Extract the [X, Y] coordinate from the center of the cell holding the provided text.  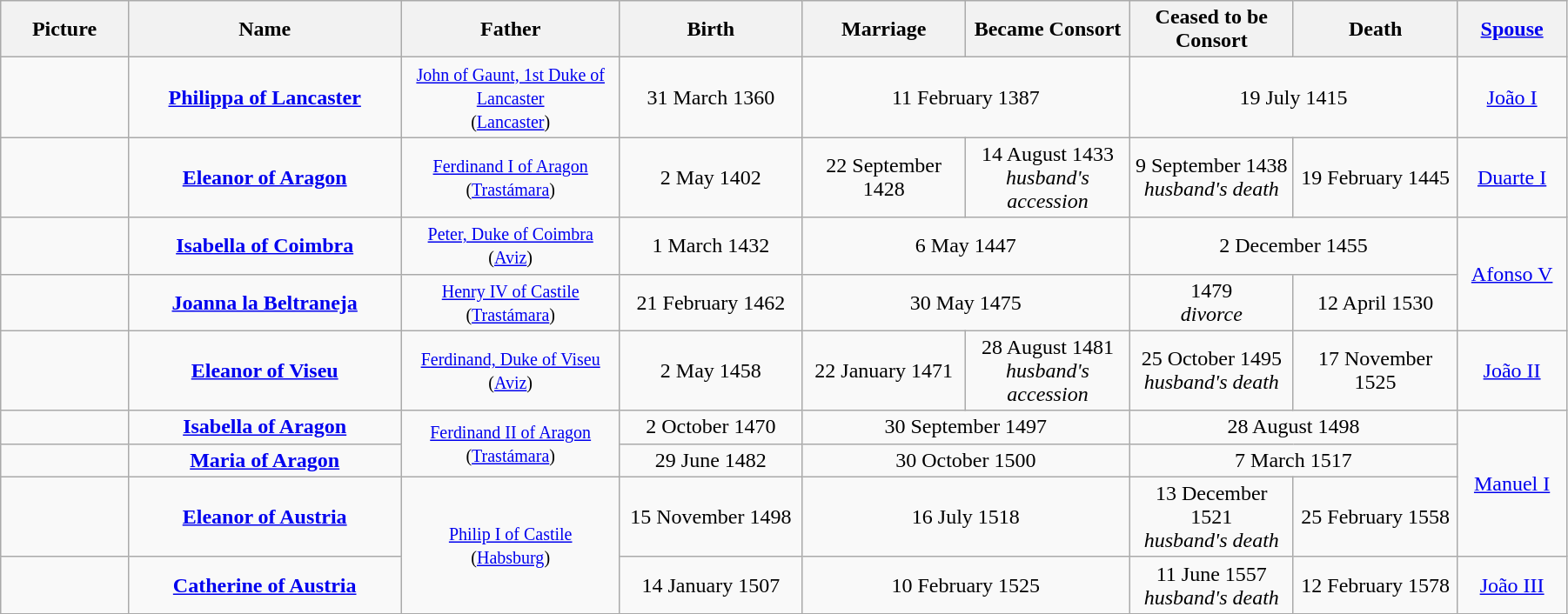
25 February 1558 [1375, 517]
Ferdinand, Duke of Viseu(Aviz) [510, 370]
14 January 1507 [710, 584]
Birth [710, 30]
Joanna la Beltraneja [265, 303]
17 November 1525 [1375, 370]
Philippa of Lancaster [265, 97]
30 October 1500 [966, 460]
22 September 1428 [883, 177]
1479divorce [1211, 303]
Peter, Duke of Coimbra(Aviz) [510, 245]
Isabella of Aragon [265, 427]
Ceased to be Consort [1211, 30]
19 February 1445 [1375, 177]
Father [510, 30]
14 August 1433husband's accession [1048, 177]
2 December 1455 [1293, 245]
15 November 1498 [710, 517]
30 September 1497 [966, 427]
João III [1512, 584]
2 May 1402 [710, 177]
Afonso V [1512, 274]
19 July 1415 [1293, 97]
Eleanor of Aragon [265, 177]
Isabella of Coimbra [265, 245]
22 January 1471 [883, 370]
Maria of Aragon [265, 460]
Death [1375, 30]
Henry IV of Castile(Trastámara) [510, 303]
Ferdinand I of Aragon(Trastámara) [510, 177]
Picture [64, 30]
2 May 1458 [710, 370]
10 February 1525 [966, 584]
2 October 1470 [710, 427]
Philip I of Castile(Habsburg) [510, 544]
11 June 1557husband's death [1211, 584]
Manuel I [1512, 484]
12 February 1578 [1375, 584]
31 March 1360 [710, 97]
Eleanor of Austria [265, 517]
John of Gaunt, 1st Duke of Lancaster(Lancaster) [510, 97]
30 May 1475 [966, 303]
Name [265, 30]
Marriage [883, 30]
13 December 1521husband's death [1211, 517]
28 August 1481husband's accession [1048, 370]
Catherine of Austria [265, 584]
Spouse [1512, 30]
16 July 1518 [966, 517]
Became Consort [1048, 30]
11 February 1387 [966, 97]
6 May 1447 [966, 245]
Eleanor of Viseu [265, 370]
25 October 1495husband's death [1211, 370]
João II [1512, 370]
12 April 1530 [1375, 303]
21 February 1462 [710, 303]
9 September 1438 husband's death [1211, 177]
29 June 1482 [710, 460]
Ferdinand II of Aragon(Trastámara) [510, 444]
1 March 1432 [710, 245]
Duarte I [1512, 177]
João I [1512, 97]
28 August 1498 [1293, 427]
7 March 1517 [1293, 460]
